Locate the cell with the specified text and output its (x, y) center coordinate. 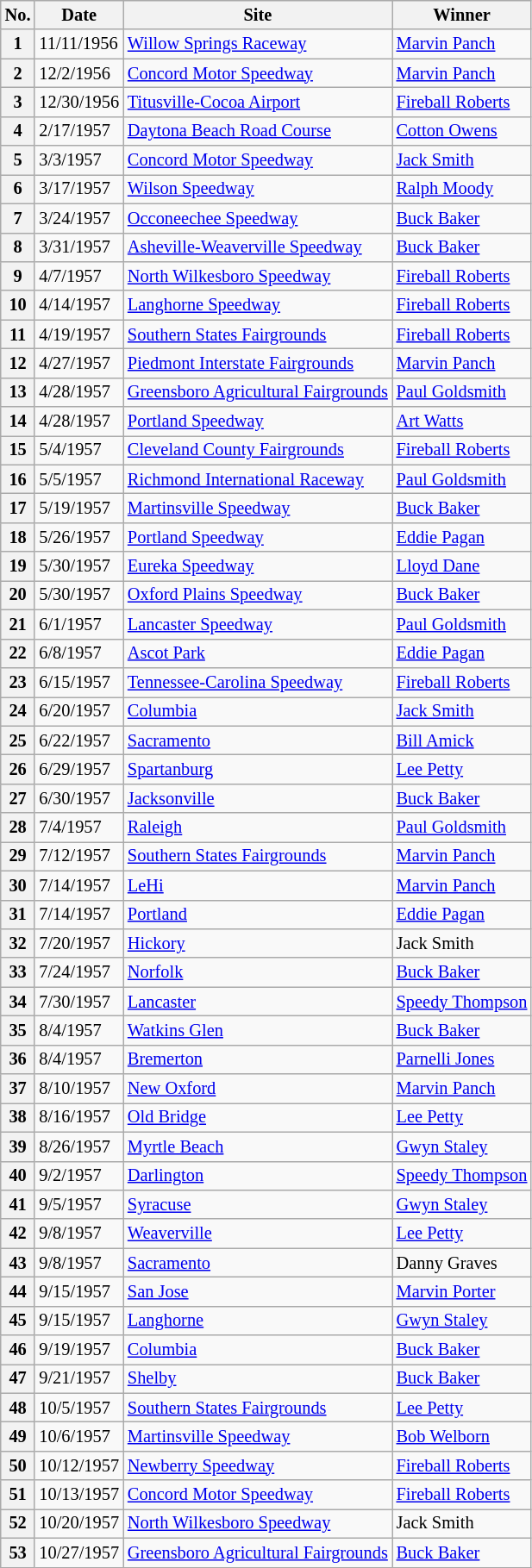
Bob Welborn (462, 1437)
5/19/1957 (79, 508)
7/24/1957 (79, 972)
6/30/1957 (79, 798)
11 (18, 334)
Bill Amick (462, 740)
30 (18, 885)
7/12/1957 (79, 856)
Ralph Moody (462, 189)
7/20/1957 (79, 943)
Syracuse (258, 1204)
4/27/1957 (79, 363)
39 (18, 1146)
10/12/1957 (79, 1465)
34 (18, 1002)
3/17/1957 (79, 189)
Site (258, 15)
5 (18, 160)
Langhorne Speedway (258, 305)
10/20/1957 (79, 1523)
48 (18, 1408)
Watkins Glen (258, 1030)
Date (79, 15)
4/19/1957 (79, 334)
3/3/1957 (79, 160)
22 (18, 653)
8/16/1957 (79, 1117)
Old Bridge (258, 1117)
26 (18, 769)
Winner (462, 15)
New Oxford (258, 1089)
12/2/1956 (79, 73)
10/13/1957 (79, 1495)
3/31/1957 (79, 247)
Cleveland County Fairgrounds (258, 450)
49 (18, 1437)
41 (18, 1204)
9/21/1957 (79, 1378)
6/20/1957 (79, 711)
2 (18, 73)
7 (18, 218)
21 (18, 624)
18 (18, 537)
13 (18, 392)
9/5/1957 (79, 1204)
6/15/1957 (79, 682)
Darlington (258, 1176)
33 (18, 972)
8/10/1957 (79, 1089)
Titusville-Cocoa Airport (258, 102)
Piedmont Interstate Fairgrounds (258, 363)
17 (18, 508)
Shelby (258, 1378)
Parnelli Jones (462, 1059)
Lancaster (258, 1002)
29 (18, 856)
Jacksonville (258, 798)
10 (18, 305)
4 (18, 131)
14 (18, 422)
3/24/1957 (79, 218)
6/29/1957 (79, 769)
50 (18, 1465)
23 (18, 682)
Eureka Speedway (258, 566)
36 (18, 1059)
15 (18, 450)
Cotton Owens (462, 131)
Lancaster Speedway (258, 624)
Bremerton (258, 1059)
10/5/1957 (79, 1408)
7/4/1957 (79, 828)
46 (18, 1350)
52 (18, 1523)
Richmond International Raceway (258, 479)
Weaverville (258, 1234)
6/1/1957 (79, 624)
10/27/1957 (79, 1552)
5/4/1957 (79, 450)
35 (18, 1030)
28 (18, 828)
5/5/1957 (79, 479)
32 (18, 943)
Wilson Speedway (258, 189)
31 (18, 915)
8/26/1957 (79, 1146)
12 (18, 363)
7/30/1957 (79, 1002)
20 (18, 595)
5/26/1957 (79, 537)
9/19/1957 (79, 1350)
10/6/1957 (79, 1437)
Asheville-Weaverville Speedway (258, 247)
Art Watts (462, 422)
6 (18, 189)
3 (18, 102)
11/11/1956 (79, 44)
19 (18, 566)
43 (18, 1263)
47 (18, 1378)
53 (18, 1552)
44 (18, 1291)
4/14/1957 (79, 305)
9 (18, 276)
6/8/1957 (79, 653)
45 (18, 1321)
Ascot Park (258, 653)
Raleigh (258, 828)
9/2/1957 (79, 1176)
Lloyd Dane (462, 566)
2/17/1957 (79, 131)
1 (18, 44)
51 (18, 1495)
Langhorne (258, 1321)
Willow Springs Raceway (258, 44)
LeHi (258, 885)
6/22/1957 (79, 740)
Portland (258, 915)
27 (18, 798)
Newberry Speedway (258, 1465)
4/7/1957 (79, 276)
Tennessee-Carolina Speedway (258, 682)
Myrtle Beach (258, 1146)
40 (18, 1176)
Norfolk (258, 972)
25 (18, 740)
12/30/1956 (79, 102)
Occoneechee Speedway (258, 218)
San Jose (258, 1291)
Spartanburg (258, 769)
Hickory (258, 943)
Marvin Porter (462, 1291)
Daytona Beach Road Course (258, 131)
Oxford Plains Speedway (258, 595)
8 (18, 247)
Danny Graves (462, 1263)
16 (18, 479)
No. (18, 15)
38 (18, 1117)
24 (18, 711)
37 (18, 1089)
42 (18, 1234)
